Return [x, y] of the center of cell containing provided text 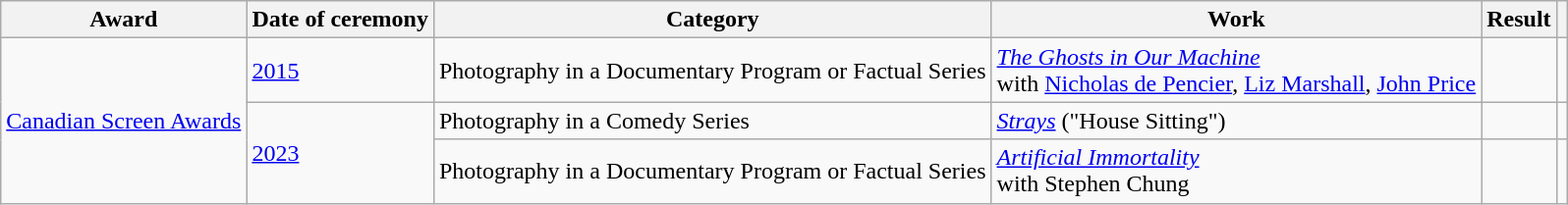
Canadian Screen Awards [124, 121]
Work [1236, 20]
Artificial Immortalitywith Stephen Chung [1236, 171]
Result [1519, 20]
Strays ("House Sitting") [1236, 121]
Date of ceremony [340, 20]
Photography in a Comedy Series [712, 121]
Award [124, 20]
2015 [340, 71]
Category [712, 20]
2023 [340, 153]
The Ghosts in Our Machinewith Nicholas de Pencier, Liz Marshall, John Price [1236, 71]
